Pinpoint the cell where the given text exists, returning its [X, Y] midpoint coordinate. 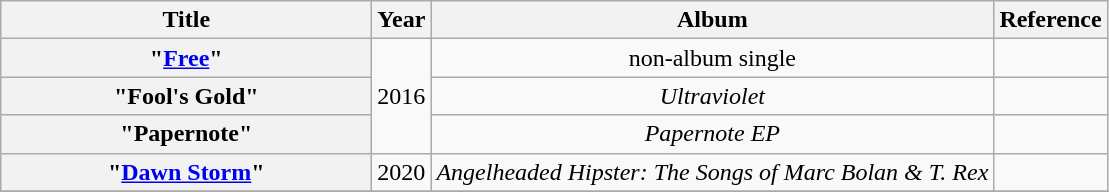
2020 [402, 172]
Angelheaded Hipster: The Songs of Marc Bolan & T. Rex [712, 172]
Ultraviolet [712, 96]
"Fool's Gold" [186, 96]
"Dawn Storm" [186, 172]
Title [186, 20]
Papernote EP [712, 134]
Album [712, 20]
"Papernote" [186, 134]
"Free" [186, 58]
Reference [1050, 20]
2016 [402, 96]
non-album single [712, 58]
Year [402, 20]
